Extract the (x, y) coordinate from the center of the cell holding the provided text.  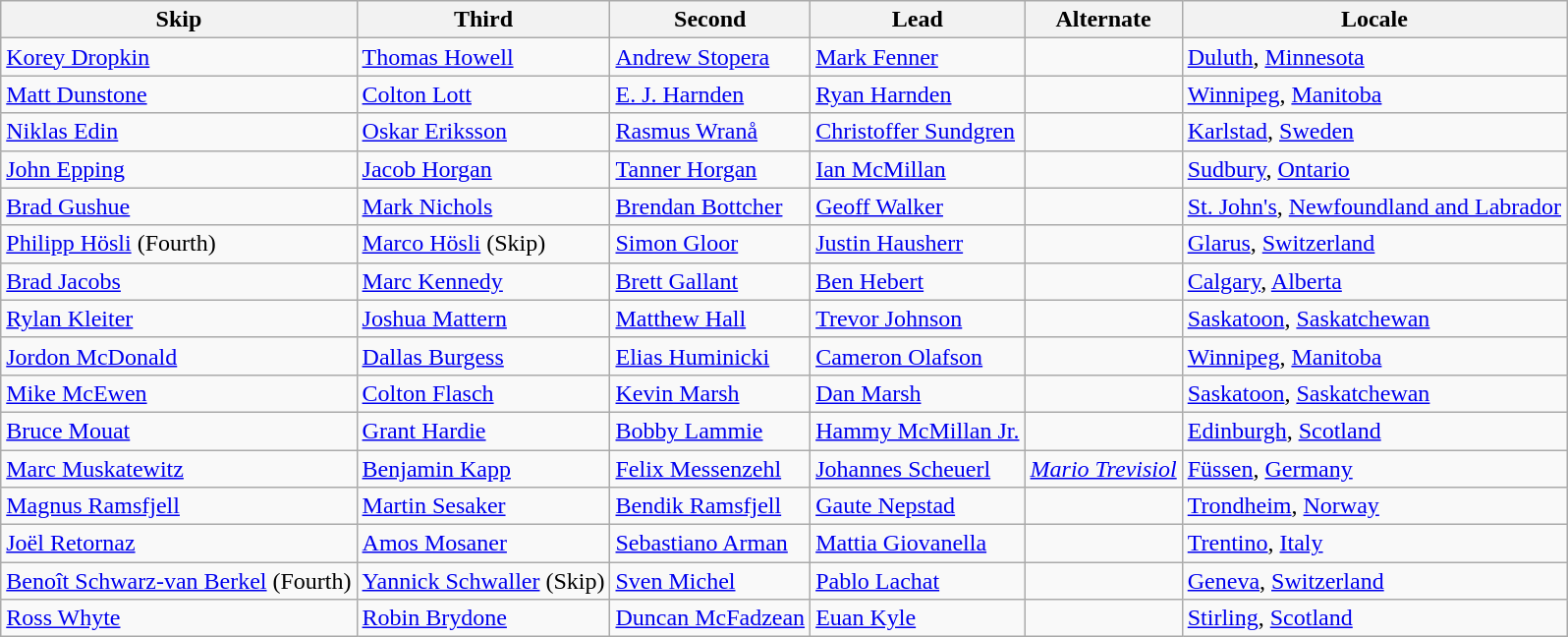
Mario Trevisiol (1103, 469)
Marc Muskatewitz (179, 469)
Trentino, Italy (1373, 544)
Calgary, Alberta (1373, 281)
Colton Flasch (483, 393)
Third (483, 20)
Grant Hardie (483, 431)
Elias Huminicki (710, 356)
Andrew Stopera (710, 57)
Edinburgh, Scotland (1373, 431)
Brett Gallant (710, 281)
Brad Gushue (179, 206)
Johannes Scheuerl (918, 469)
Ross Whyte (179, 618)
Benjamin Kapp (483, 469)
Stirling, Scotland (1373, 618)
Joshua Mattern (483, 318)
Glarus, Switzerland (1373, 244)
E. J. Harnden (710, 94)
Pablo Lachat (918, 581)
Duncan McFadzean (710, 618)
Marco Hösli (Skip) (483, 244)
Mark Nichols (483, 206)
Jacob Horgan (483, 169)
Duluth, Minnesota (1373, 57)
Bruce Mouat (179, 431)
John Epping (179, 169)
Yannick Schwaller (Skip) (483, 581)
Niklas Edin (179, 132)
Geoff Walker (918, 206)
Felix Messenzehl (710, 469)
Skip (179, 20)
Thomas Howell (483, 57)
Brad Jacobs (179, 281)
Bobby Lammie (710, 431)
Philipp Hösli (Fourth) (179, 244)
Brendan Bottcher (710, 206)
Kevin Marsh (710, 393)
Dallas Burgess (483, 356)
Locale (1373, 20)
Tanner Horgan (710, 169)
Trondheim, Norway (1373, 506)
Benoît Schwarz-van Berkel (Fourth) (179, 581)
Ian McMillan (918, 169)
Rylan Kleiter (179, 318)
Joël Retornaz (179, 544)
Jordon McDonald (179, 356)
Mark Fenner (918, 57)
Sven Michel (710, 581)
Martin Sesaker (483, 506)
Ben Hebert (918, 281)
Justin Hausherr (918, 244)
Christoffer Sundgren (918, 132)
Alternate (1103, 20)
Bendik Ramsfjell (710, 506)
Mattia Giovanella (918, 544)
Colton Lott (483, 94)
Mike McEwen (179, 393)
Simon Gloor (710, 244)
Robin Brydone (483, 618)
Sebastiano Arman (710, 544)
Amos Mosaner (483, 544)
Magnus Ramsfjell (179, 506)
Rasmus Wranå (710, 132)
Matthew Hall (710, 318)
Dan Marsh (918, 393)
Gaute Nepstad (918, 506)
Second (710, 20)
Korey Dropkin (179, 57)
Lead (918, 20)
Marc Kennedy (483, 281)
Füssen, Germany (1373, 469)
Karlstad, Sweden (1373, 132)
Oskar Eriksson (483, 132)
St. John's, Newfoundland and Labrador (1373, 206)
Matt Dunstone (179, 94)
Geneva, Switzerland (1373, 581)
Ryan Harnden (918, 94)
Sudbury, Ontario (1373, 169)
Trevor Johnson (918, 318)
Euan Kyle (918, 618)
Hammy McMillan Jr. (918, 431)
Cameron Olafson (918, 356)
